For the text-containing cell, return its midpoint in (X, Y) coordinate format. 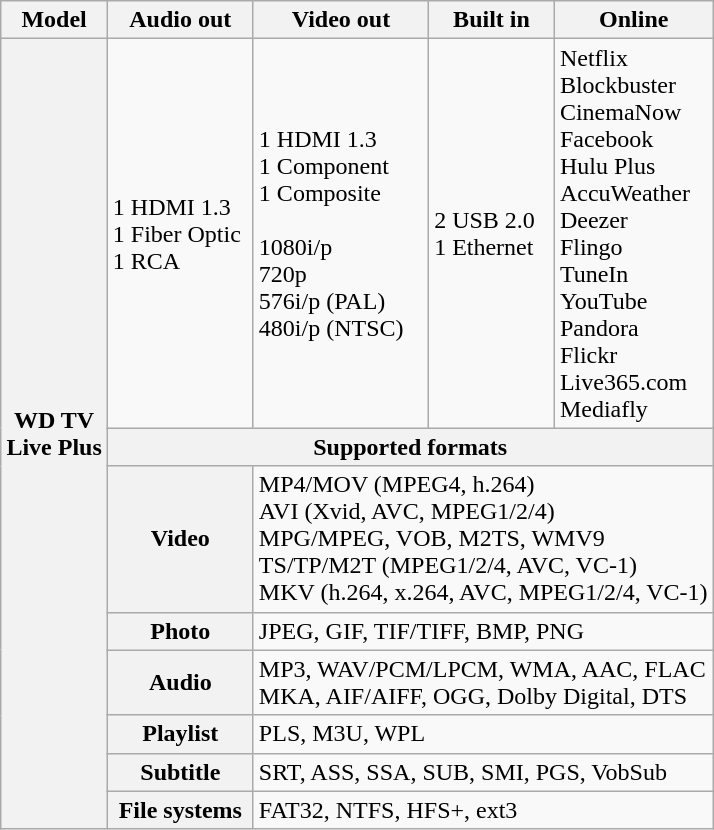
Subtitle (180, 772)
Online (634, 20)
Video (180, 539)
MP3, WAV/PCM/LPCM, WMA, AAC, FLACMKA, AIF/AIFF, OGG, Dolby Digital, DTS (483, 682)
1 HDMI 1.31 Component1 Composite1080i/p720p576i/p (PAL)480i/p (NTSC) (340, 234)
WD TVLive Plus (54, 434)
File systems (180, 810)
Supported formats (410, 447)
Audio out (180, 20)
PLS, M3U, WPL (483, 734)
Photo (180, 631)
Video out (340, 20)
1 HDMI 1.31 Fiber Optic1 RCA (180, 234)
Audio (180, 682)
FAT32, NTFS, HFS+, ext3 (483, 810)
Playlist (180, 734)
2 USB 2.01 Ethernet (492, 234)
NetflixBlockbusterCinemaNowFacebookHulu PlusAccuWeatherDeezerFlingoTuneInYouTubePandoraFlickrLive365.comMediafly (634, 234)
MP4/MOV (MPEG4, h.264)AVI (Xvid, AVC, MPEG1/2/4)MPG/MPEG, VOB, M2TS, WMV9TS/TP/M2T (MPEG1/2/4, AVC, VC-1)MKV (h.264, x.264, AVC, MPEG1/2/4, VC-1) (483, 539)
JPEG, GIF, TIF/TIFF, BMP, PNG (483, 631)
Model (54, 20)
SRT, ASS, SSA, SUB, SMI, PGS, VobSub (483, 772)
Built in (492, 20)
